Extract the (X, Y) coordinate from the center of the cell holding the provided text.  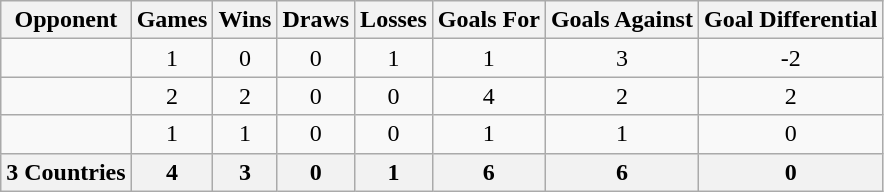
Goals Against (622, 20)
Draws (316, 20)
Goal Differential (790, 20)
Opponent (66, 20)
-2 (790, 58)
Losses (394, 20)
3 Countries (66, 172)
Wins (245, 20)
Games (172, 20)
Goals For (488, 20)
